Determine the [x, y] coordinate at the center of the cell enclosing the given text.  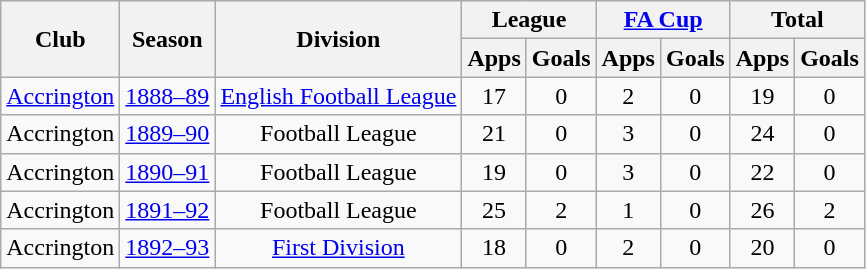
Division [338, 39]
FA Cup [663, 20]
18 [494, 248]
1892–93 [168, 248]
English Football League [338, 96]
26 [762, 210]
21 [494, 134]
League [529, 20]
Season [168, 39]
1891–92 [168, 210]
1890–91 [168, 172]
1888–89 [168, 96]
24 [762, 134]
25 [494, 210]
20 [762, 248]
Total [797, 20]
17 [494, 96]
1 [628, 210]
Club [60, 39]
22 [762, 172]
First Division [338, 248]
1889–90 [168, 134]
